Pinpoint the cell where the given text exists, returning its (X, Y) midpoint coordinate. 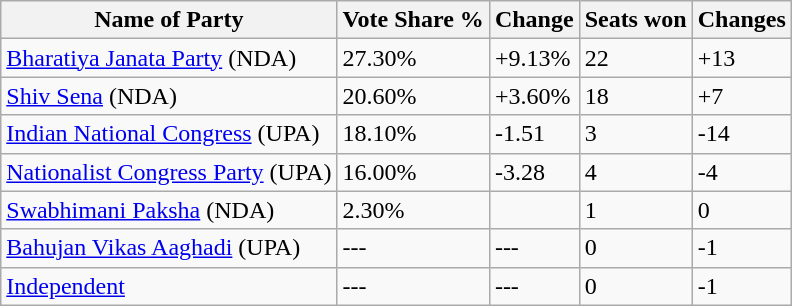
Bharatiya Janata Party (NDA) (169, 58)
18 (636, 96)
+13 (742, 58)
22 (636, 58)
-14 (742, 134)
Change (534, 20)
+9.13% (534, 58)
-4 (742, 172)
Bahujan Vikas Aaghadi (UPA) (169, 248)
Seats won (636, 20)
18.10% (413, 134)
16.00% (413, 172)
Independent (169, 286)
1 (636, 210)
Changes (742, 20)
-3.28 (534, 172)
-1.51 (534, 134)
Nationalist Congress Party (UPA) (169, 172)
Indian National Congress (UPA) (169, 134)
4 (636, 172)
Vote Share % (413, 20)
+3.60% (534, 96)
Name of Party (169, 20)
20.60% (413, 96)
Shiv Sena (NDA) (169, 96)
27.30% (413, 58)
2.30% (413, 210)
Swabhimani Paksha (NDA) (169, 210)
+7 (742, 96)
3 (636, 134)
